Detect which cell encompasses the target text, then output its (x, y) center coordinate. 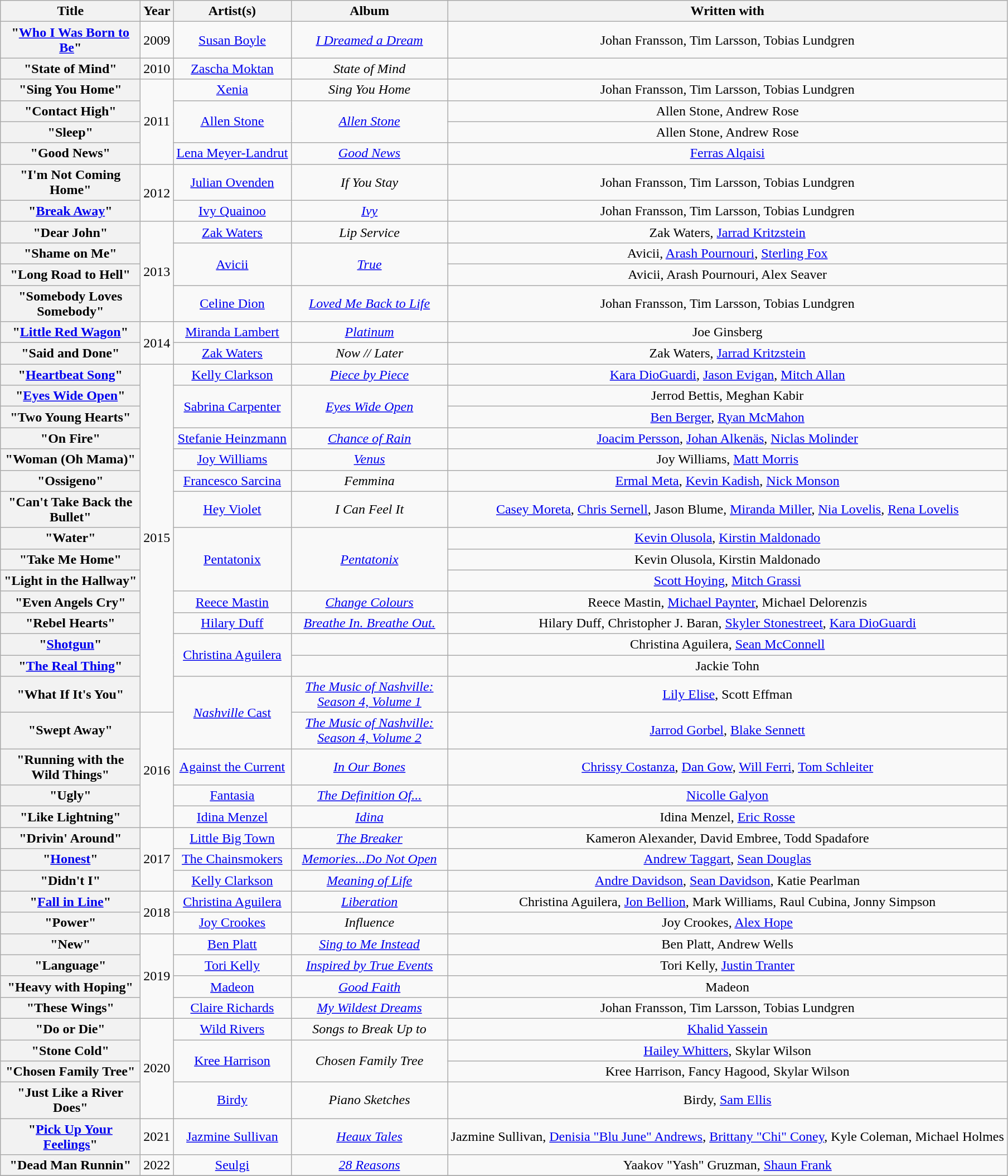
"Long Road to Hell" (70, 274)
"Ossigeno" (70, 481)
Year (157, 11)
Idina (369, 817)
Idina Menzel, Eric Rosse (727, 817)
2021 (157, 1136)
28 Reasons (369, 1165)
"Somebody Loves Somebody" (70, 303)
"What If It's You" (70, 695)
Scott Hoying, Mitch Grassi (727, 580)
"Drivin' Around" (70, 838)
Loved Me Back to Life (369, 303)
Stefanie Heinzmann (232, 438)
Joy Williams (232, 459)
Good Faith (369, 986)
"Honest" (70, 859)
Zascha Moktan (232, 69)
"Do or Die" (70, 1029)
The Chainsmokers (232, 859)
Ben Platt, Andrew Wells (727, 944)
Written with (727, 11)
"Two Young Hearts" (70, 417)
2011 (157, 122)
Casey Moreta, Chris Sernell, Jason Blume, Miranda Miller, Nia Lovelis, Rena Lovelis (727, 510)
Andre Davidson, Sean Davidson, Katie Pearlman (727, 880)
"New" (70, 944)
"Heartbeat Song" (70, 375)
Claire Richards (232, 1008)
"Shotgun" (70, 644)
2016 (157, 770)
"Just Like a River Does" (70, 1101)
Jazmine Sullivan, Denisia "Blu June" Andrews, Brittany "Chi" Coney, Kyle Coleman, Michael Holmes (727, 1136)
Meaning of Life (369, 880)
Influence (369, 923)
"Fall in Line" (70, 902)
Birdy, Sam Ellis (727, 1101)
Wild Rivers (232, 1029)
"These Wings" (70, 1008)
Idina Menzel (232, 817)
The Music of Nashville: Season 4, Volume 1 (369, 695)
Reece Mastin, Michael Paynter, Michael Delorenzis (727, 602)
Against the Current (232, 767)
Christina Aguilera, Jon Bellion, Mark Williams, Raul Cubina, Jonny Simpson (727, 902)
Ferras Alqaisi (727, 153)
Joe Ginsberg (727, 332)
2017 (157, 859)
"Power" (70, 923)
"State of Mind" (70, 69)
Seulgi (232, 1165)
Chance of Rain (369, 438)
Songs to Break Up to (369, 1029)
"Eyes Wide Open" (70, 396)
Tori Kelly (232, 965)
2013 (157, 271)
My Wildest Dreams (369, 1008)
"Sing You Home" (70, 90)
Piano Sketches (369, 1101)
Khalid Yassein (727, 1029)
Ben Platt (232, 944)
"Take Me Home" (70, 559)
Birdy (232, 1101)
"Shame on Me" (70, 253)
Album (369, 11)
2014 (157, 343)
Lip Service (369, 232)
"Dear John" (70, 232)
2019 (157, 976)
Jazmine Sullivan (232, 1136)
2009 (157, 40)
"Pick Up Your Feelings" (70, 1136)
Heaux Tales (369, 1136)
State of Mind (369, 69)
In Our Bones (369, 767)
2015 (157, 539)
"Heavy with Hoping" (70, 986)
Jarrod Gorbel, Blake Sennett (727, 730)
Yaakov "Yash" Gruzman, Shaun Frank (727, 1165)
Sing You Home (369, 90)
Avicii, Arash Pournouri, Sterling Fox (727, 253)
The Music of Nashville: Season 4, Volume 2 (369, 730)
Joy Crookes, Alex Hope (727, 923)
I Dreamed a Dream (369, 40)
"Good News" (70, 153)
Xenia (232, 90)
2022 (157, 1165)
The Definition Of... (369, 796)
"Contact High" (70, 111)
Nashville Cast (232, 713)
Hey Violet (232, 510)
Little Big Town (232, 838)
"I'm Not Coming Home" (70, 182)
Kara DioGuardi, Jason Evigan, Mitch Allan (727, 375)
Jerrod Bettis, Meghan Kabir (727, 396)
Fantasia (232, 796)
Ivy (369, 211)
Piece by Piece (369, 375)
Title (70, 11)
2012 (157, 193)
Kameron Alexander, David Embree, Todd Spadafore (727, 838)
"Like Lightning" (70, 817)
2010 (157, 69)
"Rebel Hearts" (70, 623)
Andrew Taggart, Sean Douglas (727, 859)
If You Stay (369, 182)
Celine Dion (232, 303)
Chrissy Costanza, Dan Gow, Will Ferri, Tom Schleiter (727, 767)
"Ugly" (70, 796)
"The Real Thing" (70, 665)
"Chosen Family Tree" (70, 1072)
I Can Feel It (369, 510)
"Language" (70, 965)
Francesco Sarcina (232, 481)
Liberation (369, 902)
Avicii (232, 264)
"Dead Man Runnin" (70, 1165)
Hilary Duff, Christopher J. Baran, Skyler Stonestreet, Kara DioGuardi (727, 623)
2020 (157, 1068)
Venus (369, 459)
"Even Angels Cry" (70, 602)
Hailey Whitters, Skylar Wilson (727, 1050)
True (369, 264)
Change Colours (369, 602)
Joacim Persson, Johan Alkenäs, Niclas Molinder (727, 438)
The Breaker (369, 838)
"Sleep" (70, 132)
"Water" (70, 538)
Inspired by True Events (369, 965)
Now // Later (369, 354)
Jackie Tohn (727, 665)
Ben Berger, Ryan McMahon (727, 417)
Avicii, Arash Pournouri, Alex Seaver (727, 274)
Joy Williams, Matt Morris (727, 459)
"Little Red Wagon" (70, 332)
Sing to Me Instead (369, 944)
Lena Meyer-Landrut (232, 153)
"Running with the Wild Things" (70, 767)
Platinum (369, 332)
"Can't Take Back the Bullet" (70, 510)
"Swept Away" (70, 730)
Susan Boyle (232, 40)
Lily Elise, Scott Effman (727, 695)
"Didn't I" (70, 880)
Sabrina Carpenter (232, 406)
Christina Aguilera, Sean McConnell (727, 644)
"Who I Was Born to Be" (70, 40)
Memories...Do Not Open (369, 859)
"Light in the Hallway" (70, 580)
Artist(s) (232, 11)
Good News (369, 153)
"On Fire" (70, 438)
Ivy Quainoo (232, 211)
Hilary Duff (232, 623)
"Break Away" (70, 211)
"Woman (Oh Mama)" (70, 459)
"Stone Cold" (70, 1050)
Nicolle Galyon (727, 796)
2018 (157, 912)
Ermal Meta, Kevin Kadish, Nick Monson (727, 481)
Miranda Lambert (232, 332)
Reece Mastin (232, 602)
Femmina (369, 481)
Eyes Wide Open (369, 406)
Julian Ovenden (232, 182)
Chosen Family Tree (369, 1061)
Kree Harrison (232, 1061)
Joy Crookes (232, 923)
Breathe In. Breathe Out. (369, 623)
Kree Harrison, Fancy Hagood, Skylar Wilson (727, 1072)
"Said and Done" (70, 354)
Tori Kelly, Justin Tranter (727, 965)
